For the text-containing cell, return its midpoint in [X, Y] coordinate format. 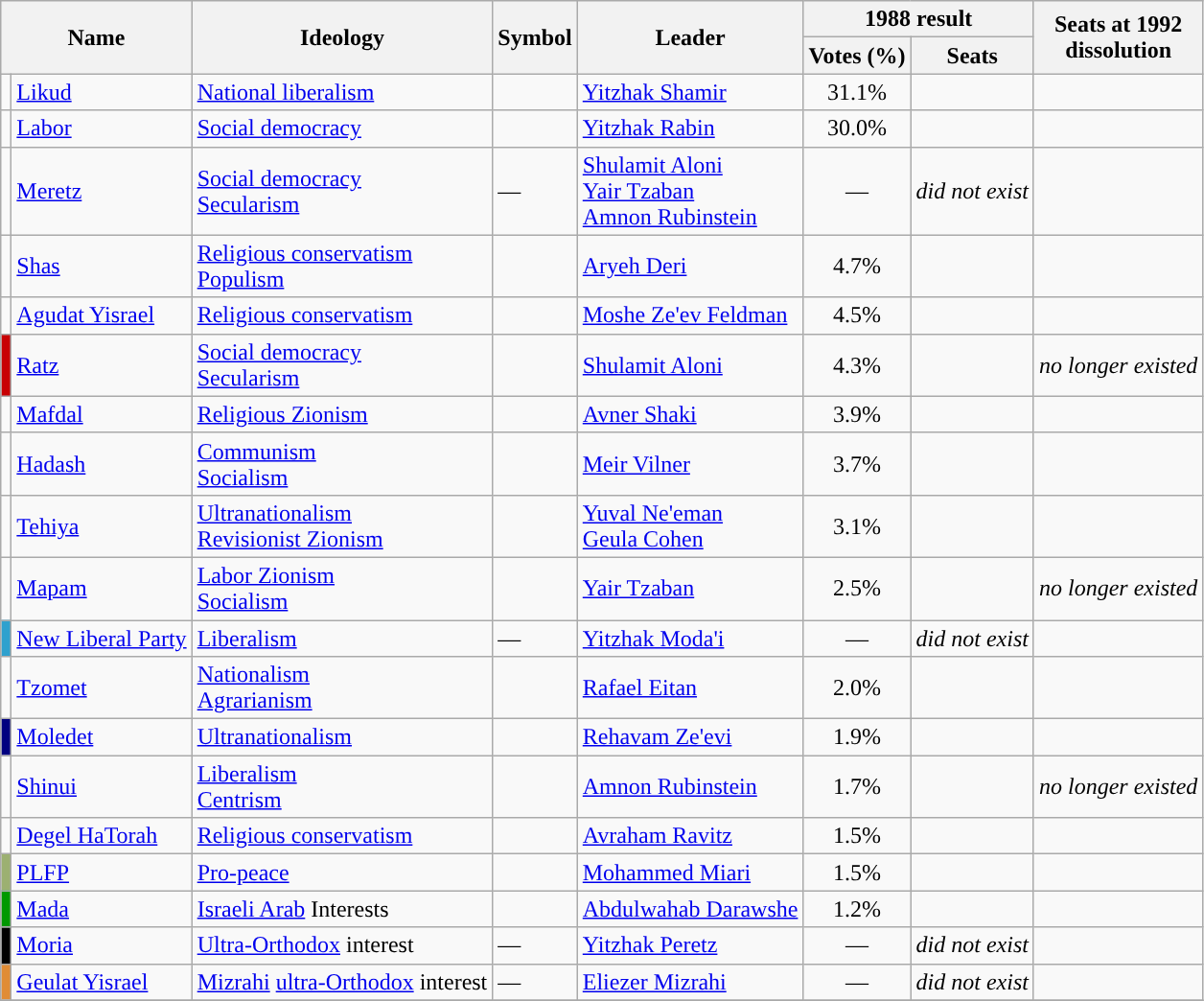
4.3% [857, 364]
Tehiya [102, 525]
Tzomet [102, 688]
Yitzhak Peretz [690, 945]
Meretz [102, 191]
Israeli Arab Interests [342, 909]
1.9% [857, 737]
Yuval Ne'emanGeula Cohen [690, 525]
Votes (%) [857, 56]
Yitzhak Shamir [690, 92]
4.7% [857, 267]
Liberalism [342, 638]
Ideology [342, 37]
Yitzhak Moda'i [690, 638]
LiberalismCentrism [342, 786]
30.0% [857, 128]
Religious conservatismPopulism [342, 267]
Pro-peace [342, 873]
Mapam [102, 589]
Mizrahi ultra-Orthodox interest [342, 982]
Labor [102, 128]
Social democracy [342, 128]
Mafdal [102, 414]
Abdulwahab Darawshe [690, 909]
Symbol [535, 37]
3.7% [857, 464]
Seats [972, 56]
Eliezer Mizrahi [690, 982]
Amnon Rubinstein [690, 786]
Hadash [102, 464]
NationalismAgrarianism [342, 688]
Mohammed Miari [690, 873]
2.5% [857, 589]
Ultra-Orthodox interest [342, 945]
Rafael Eitan [690, 688]
Avraham Ravitz [690, 836]
Moledet [102, 737]
Shulamit AloniYair TzabanAmnon Rubinstein [690, 191]
3.1% [857, 525]
Likud [102, 92]
Yair Tzaban [690, 589]
Meir Vilner [690, 464]
Labor ZionismSocialism [342, 589]
New Liberal Party [102, 638]
Religious Zionism [342, 414]
2.0% [857, 688]
Rehavam Ze'evi [690, 737]
Ultranationalism [342, 737]
National liberalism [342, 92]
Moshe Ze'ev Feldman [690, 315]
31.1% [857, 92]
Shulamit Aloni [690, 364]
Degel HaTorah [102, 836]
Ratz [102, 364]
Agudat Yisrael [102, 315]
UltranationalismRevisionist Zionism [342, 525]
Shinui [102, 786]
Moria [102, 945]
1.7% [857, 786]
Aryeh Deri [690, 267]
Leader [690, 37]
CommunismSocialism [342, 464]
1.2% [857, 909]
Shas [102, 267]
PLFP [102, 873]
Seats at 1992dissolution [1118, 37]
3.9% [857, 414]
Name [96, 37]
1988 result [918, 19]
Yitzhak Rabin [690, 128]
Geulat Yisrael [102, 982]
Avner Shaki [690, 414]
4.5% [857, 315]
Mada [102, 909]
